Locate the cell with the specified text and output its (X, Y) center coordinate. 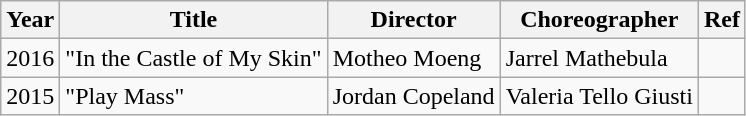
Ref (722, 20)
Director (414, 20)
Year (30, 20)
"Play Mass" (194, 96)
Jordan Copeland (414, 96)
Title (194, 20)
"In the Castle of My Skin" (194, 58)
Valeria Tello Giusti (599, 96)
Choreographer (599, 20)
Motheo Moeng (414, 58)
2015 (30, 96)
Jarrel Mathebula (599, 58)
2016 (30, 58)
